Scan for the cell matching the given text and deliver its [X, Y] coordinate at center. 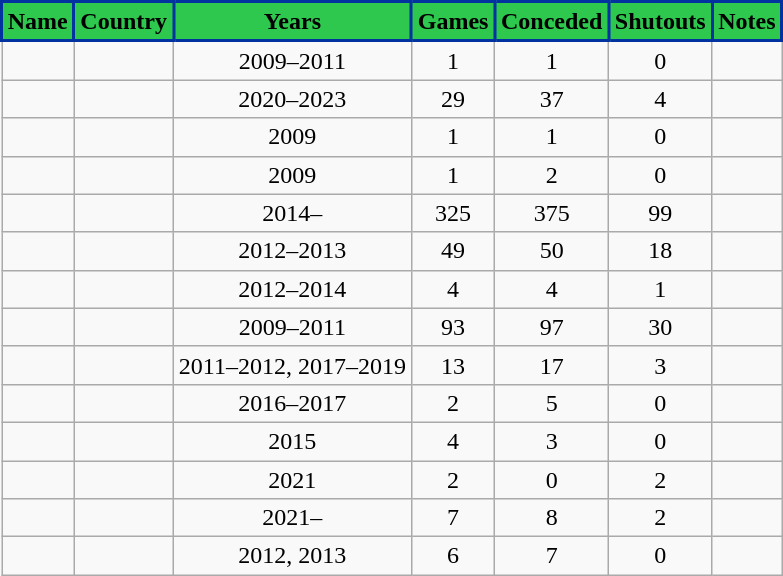
Shutouts [660, 22]
18 [660, 251]
17 [552, 365]
325 [452, 213]
Country [124, 22]
37 [552, 99]
2012–2014 [292, 289]
6 [452, 556]
2021 [292, 479]
Games [452, 22]
99 [660, 213]
2012, 2013 [292, 556]
97 [552, 327]
375 [552, 213]
2021– [292, 518]
Conceded [552, 22]
50 [552, 251]
2015 [292, 441]
8 [552, 518]
13 [452, 365]
Years [292, 22]
5 [552, 403]
49 [452, 251]
2012–2013 [292, 251]
93 [452, 327]
2016–2017 [292, 403]
2011–2012, 2017–2019 [292, 365]
2014– [292, 213]
30 [660, 327]
Notes [747, 22]
Name [38, 22]
29 [452, 99]
2020–2023 [292, 99]
